Determine the [x, y] coordinate at the center of the cell enclosing the given text.  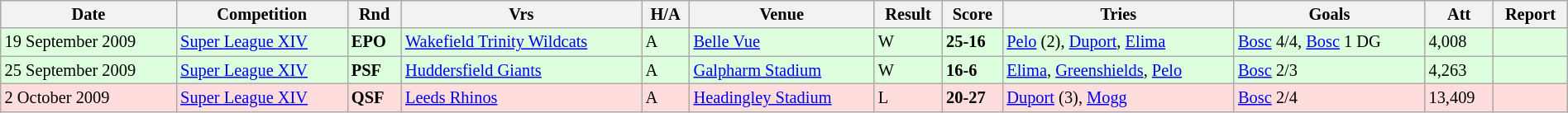
4,263 [1459, 70]
Pelo (2), Duport, Elima [1118, 42]
PSF [374, 70]
20-27 [973, 97]
Tries [1118, 14]
Goals [1329, 14]
Att [1459, 14]
EPO [374, 42]
Vrs [521, 14]
L [908, 97]
H/A [666, 14]
Score [973, 14]
Wakefield Trinity Wildcats [521, 42]
Bosc 4/4, Bosc 1 DG [1329, 42]
Report [1531, 14]
Venue [782, 14]
25-16 [973, 42]
Belle Vue [782, 42]
Huddersfield Giants [521, 70]
16-6 [973, 70]
Elima, Greenshields, Pelo [1118, 70]
19 September 2009 [89, 42]
Galpharm Stadium [782, 70]
Competition [261, 14]
Leeds Rhinos [521, 97]
Duport (3), Mogg [1118, 97]
QSF [374, 97]
25 September 2009 [89, 70]
Bosc 2/3 [1329, 70]
4,008 [1459, 42]
Date [89, 14]
Bosc 2/4 [1329, 97]
2 October 2009 [89, 97]
13,409 [1459, 97]
Rnd [374, 14]
Result [908, 14]
Headingley Stadium [782, 97]
